Scan for the cell matching the given text and deliver its [x, y] coordinate at center. 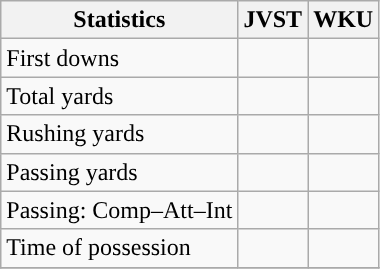
Passing: Comp–Att–Int [120, 210]
Rushing yards [120, 134]
Time of possession [120, 248]
Passing yards [120, 172]
Total yards [120, 96]
First downs [120, 58]
JVST [273, 20]
WKU [344, 20]
Statistics [120, 20]
